Pinpoint the cell where the given text exists, returning its (X, Y) midpoint coordinate. 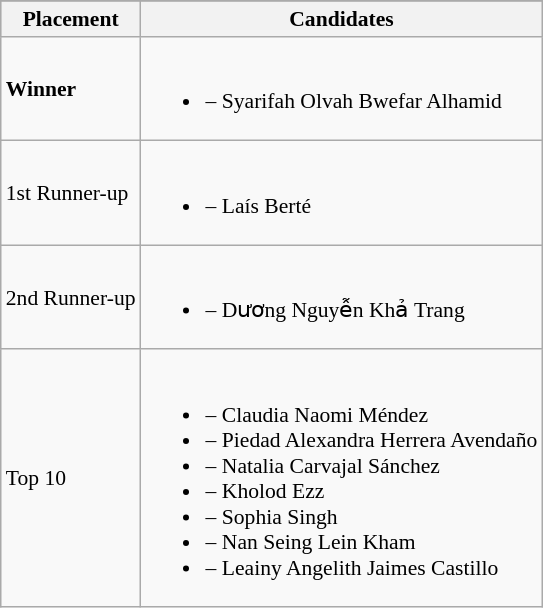
Candidates (342, 19)
– Laís Berté (342, 193)
Top 10 (71, 478)
Placement (71, 19)
2nd Runner-up (71, 297)
– Dương Nguyễn Khả Trang (342, 297)
Winner (71, 89)
1st Runner-up (71, 193)
– Syarifah Olvah Bwefar Alhamid (342, 89)
